Capture the cell that displays the provided text and extract its (x, y) central coordinate. 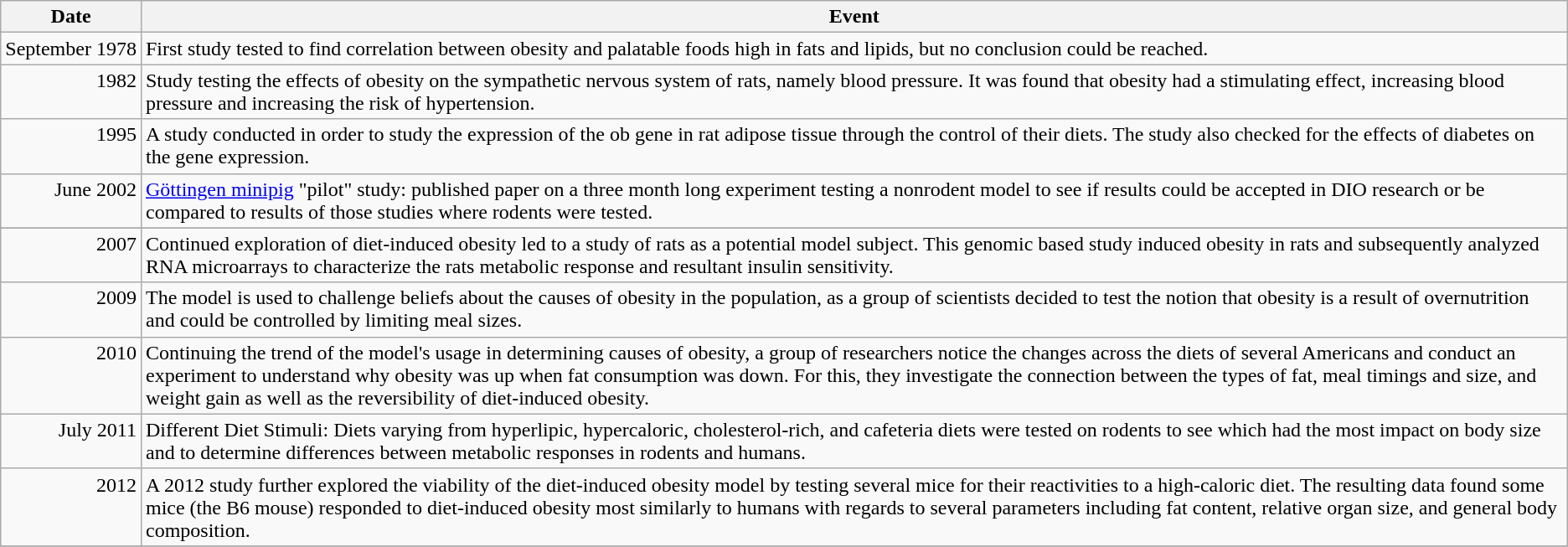
September 1978 (71, 49)
June 2002 (71, 201)
Date (71, 17)
1995 (71, 146)
2010 (71, 375)
Event (854, 17)
2009 (71, 310)
July 2011 (71, 441)
First study tested to find correlation between obesity and palatable foods high in fats and lipids, but no conclusion could be reached. (854, 49)
1982 (71, 92)
2007 (71, 255)
2012 (71, 507)
